Return [x, y] of the center of cell containing provided text 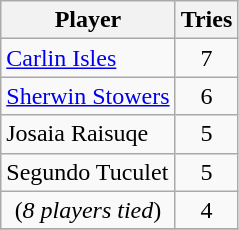
Player [88, 20]
Sherwin Stowers [88, 96]
Segundo Tuculet [88, 172]
6 [206, 96]
7 [206, 58]
4 [206, 210]
(8 players tied) [88, 210]
Josaia Raisuqe [88, 134]
Tries [206, 20]
Carlin Isles [88, 58]
